Return the (X, Y) coordinate for the center point of the cell that contains the specified text.  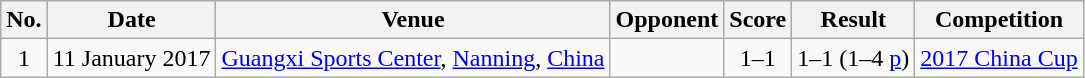
Venue (413, 20)
Result (854, 20)
1–1 (758, 58)
Guangxi Sports Center, Nanning, China (413, 58)
1 (24, 58)
11 January 2017 (132, 58)
Date (132, 20)
2017 China Cup (999, 58)
Score (758, 20)
1–1 (1–4 p) (854, 58)
No. (24, 20)
Opponent (667, 20)
Competition (999, 20)
